Identify which cell holds the provided text, then report its (x, y) central coordinate. 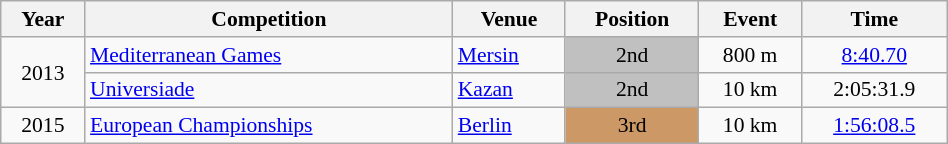
3rd (632, 126)
Year (43, 19)
2015 (43, 126)
Kazan (510, 90)
Event (750, 19)
Universiade (269, 90)
Venue (510, 19)
1:56:08.5 (874, 126)
8:40.70 (874, 55)
European Championships (269, 126)
Competition (269, 19)
Time (874, 19)
Mediterranean Games (269, 55)
Position (632, 19)
Berlin (510, 126)
Mersin (510, 55)
2:05:31.9 (874, 90)
2013 (43, 72)
800 m (750, 55)
